Determine the (X, Y) coordinate at the center of the cell enclosing the given text.  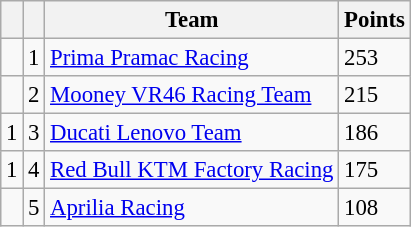
2 (34, 95)
Mooney VR46 Racing Team (192, 95)
Team (192, 20)
186 (374, 133)
253 (374, 58)
108 (374, 208)
Ducati Lenovo Team (192, 133)
4 (34, 170)
Prima Pramac Racing (192, 58)
5 (34, 208)
3 (34, 133)
Aprilia Racing (192, 208)
175 (374, 170)
215 (374, 95)
Red Bull KTM Factory Racing (192, 170)
Points (374, 20)
